Identify which cell holds the provided text, then report its [x, y] central coordinate. 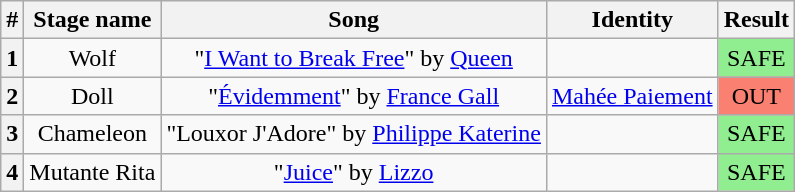
3 [12, 134]
"Juice" by Lizzo [354, 172]
Chameleon [92, 134]
Wolf [92, 58]
"Évidemment" by France Gall [354, 96]
2 [12, 96]
1 [12, 58]
Song [354, 20]
# [12, 20]
Stage name [92, 20]
"Louxor J'Adore" by Philippe Katerine [354, 134]
OUT [756, 96]
"I Want to Break Free" by Queen [354, 58]
4 [12, 172]
Result [756, 20]
Mahée Paiement [632, 96]
Mutante Rita [92, 172]
Doll [92, 96]
Identity [632, 20]
